Scan for the cell matching the given text and deliver its (x, y) coordinate at center. 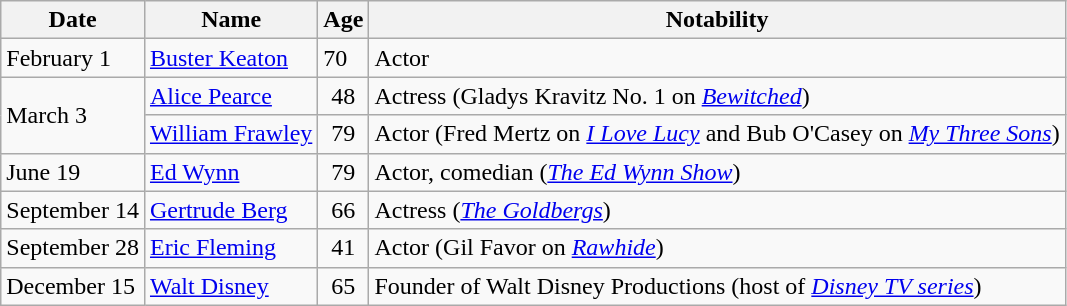
March 3 (73, 115)
Actor, comedian (The Ed Wynn Show) (717, 172)
Name (230, 20)
September 28 (73, 248)
66 (344, 210)
Gertrude Berg (230, 210)
September 14 (73, 210)
Eric Fleming (230, 248)
December 15 (73, 286)
February 1 (73, 58)
Actor (717, 58)
Actor (Gil Favor on Rawhide) (717, 248)
Actress (Gladys Kravitz No. 1 on Bewitched) (717, 96)
Walt Disney (230, 286)
Ed Wynn (230, 172)
Founder of Walt Disney Productions (host of Disney TV series) (717, 286)
Buster Keaton (230, 58)
June 19 (73, 172)
70 (344, 58)
Date (73, 20)
Actress (The Goldbergs) (717, 210)
Alice Pearce (230, 96)
65 (344, 286)
Notability (717, 20)
Actor (Fred Mertz on I Love Lucy and Bub O'Casey on My Three Sons) (717, 134)
William Frawley (230, 134)
48 (344, 96)
Age (344, 20)
41 (344, 248)
